From the cell containing the given text, extract its center point as [X, Y] coordinate. 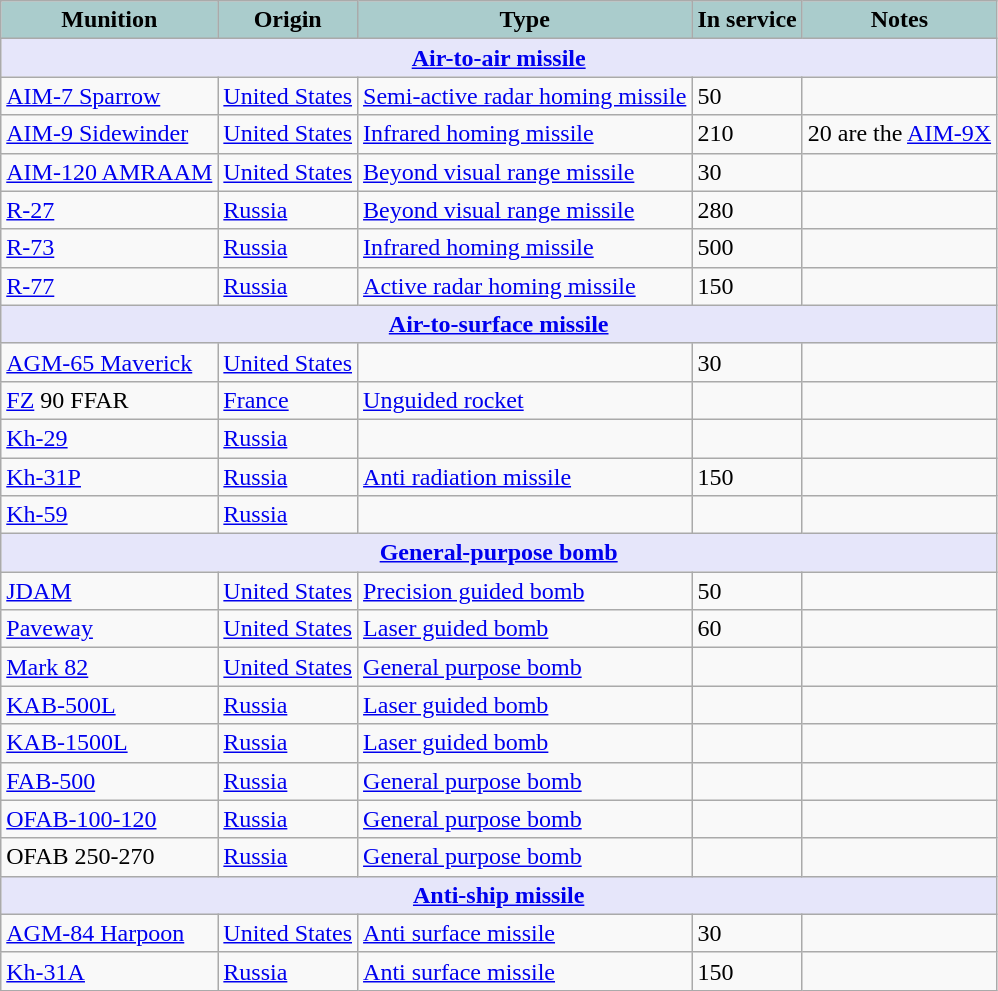
JDAM [110, 591]
Air-to-surface missile [499, 324]
Unguided rocket [525, 400]
20 are the AIM-9X [899, 134]
500 [747, 248]
Active radar homing missile [525, 286]
OFAB-100-120 [110, 819]
Kh-29 [110, 438]
Paveway [110, 629]
Origin [288, 20]
Anti-ship missile [499, 895]
General-purpose bomb [499, 553]
R-77 [110, 286]
R-27 [110, 210]
France [288, 400]
Kh-31P [110, 477]
KAB-500L [110, 705]
210 [747, 134]
Type [525, 20]
60 [747, 629]
Semi-active radar homing missile [525, 96]
Kh-31A [110, 971]
AIM-9 Sidewinder [110, 134]
FAB-500 [110, 781]
Air-to-air missile [499, 58]
AGM-65 Maverick [110, 362]
280 [747, 210]
OFAB 250-270 [110, 857]
Munition [110, 20]
Notes [899, 20]
Kh-59 [110, 515]
Mark 82 [110, 667]
FZ 90 FFAR [110, 400]
KAB-1500L [110, 743]
AIM-120 AMRAAM [110, 172]
In service [747, 20]
R-73 [110, 248]
AGM-84 Harpoon [110, 933]
Precision guided bomb [525, 591]
AIM-7 Sparrow [110, 96]
Anti radiation missile [525, 477]
